Locate the cell with the specified text and output its [x, y] center coordinate. 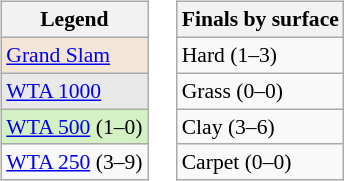
Legend [74, 20]
Clay (3–6) [260, 127]
WTA 500 (1–0) [74, 127]
WTA 250 (3–9) [74, 162]
WTA 1000 [74, 91]
Carpet (0–0) [260, 162]
Grand Slam [74, 55]
Hard (1–3) [260, 55]
Finals by surface [260, 20]
Grass (0–0) [260, 91]
